Locate the cell with the specified text and output its (x, y) center coordinate. 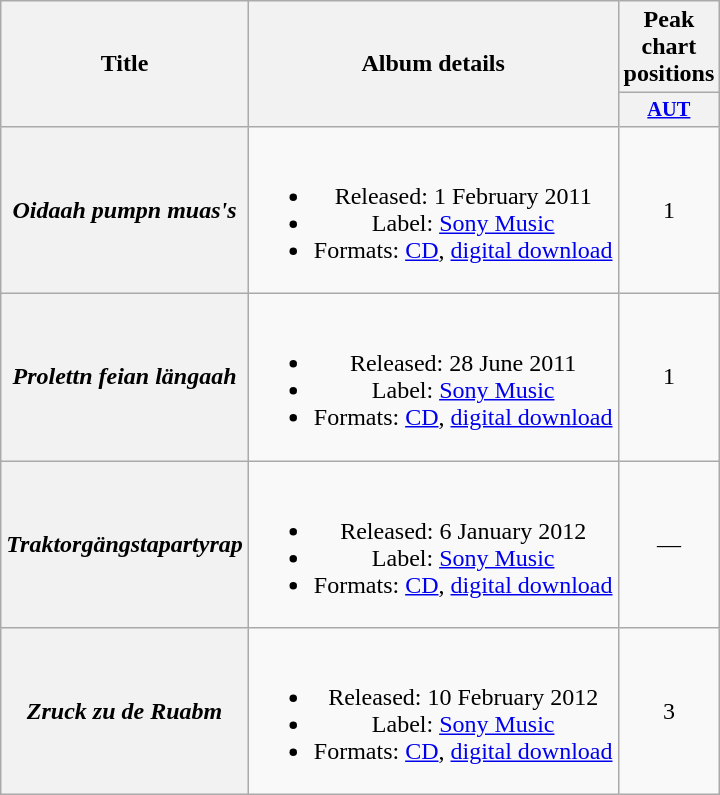
Oidaah pumpn muas's (125, 210)
Peak chart positions (669, 47)
Released: 28 June 2011Label: Sony MusicFormats: CD, digital download (433, 378)
Released: 10 February 2012Label: Sony MusicFormats: CD, digital download (433, 712)
Title (125, 64)
Prolettn feian längaah (125, 378)
Released: 1 February 2011Label: Sony MusicFormats: CD, digital download (433, 210)
Zruck zu de Ruabm (125, 712)
3 (669, 712)
— (669, 544)
Album details (433, 64)
Traktorgängstapartyrap (125, 544)
AUT (669, 110)
Released: 6 January 2012Label: Sony MusicFormats: CD, digital download (433, 544)
